Provide the [x, y] coordinate of the cell's center where the given text is located.  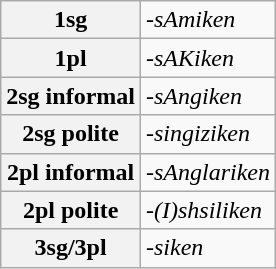
-siken [208, 248]
-(I)shsiliken [208, 210]
-sAngiken [208, 96]
-sAKiken [208, 58]
1sg [71, 20]
3sg/3pl [71, 248]
2pl polite [71, 210]
-sAnglariken [208, 172]
-singiziken [208, 134]
1pl [71, 58]
2sg informal [71, 96]
-sAmiken [208, 20]
2sg polite [71, 134]
2pl informal [71, 172]
